Scan for the cell matching the given text and deliver its (x, y) coordinate at center. 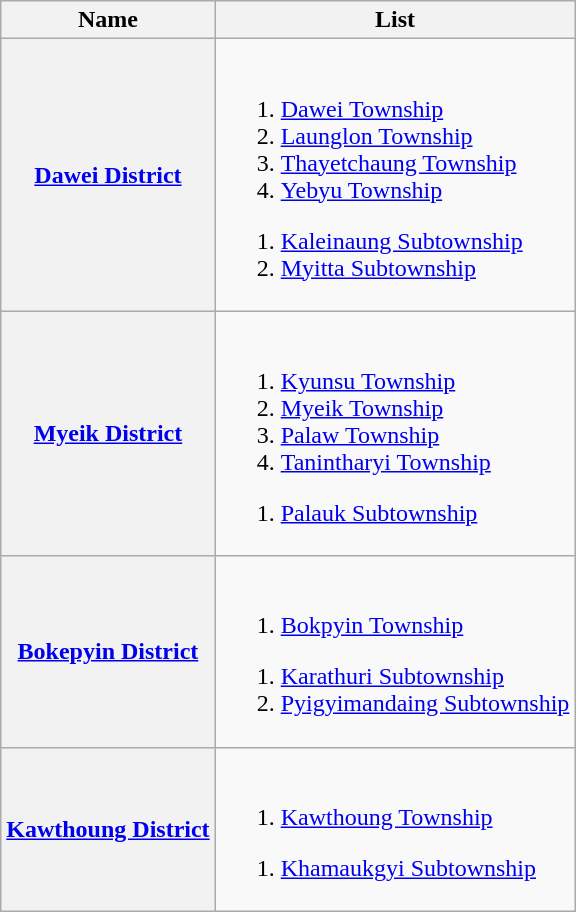
Name (108, 20)
Myeik District (108, 434)
Bokpyin TownshipKarathuri SubtownshipPyigyimandaing Subtownship (395, 652)
Bokepyin District (108, 652)
Dawei District (108, 175)
Kawthoung District (108, 829)
Dawei TownshipLaunglon TownshipThayetchaung TownshipYebyu TownshipKaleinaung SubtownshipMyitta Subtownship (395, 175)
Kawthoung TownshipKhamaukgyi Subtownship (395, 829)
Kyunsu TownshipMyeik TownshipPalaw TownshipTanintharyi TownshipPalauk Subtownship (395, 434)
List (395, 20)
